Scan for the cell matching the given text and deliver its (X, Y) coordinate at center. 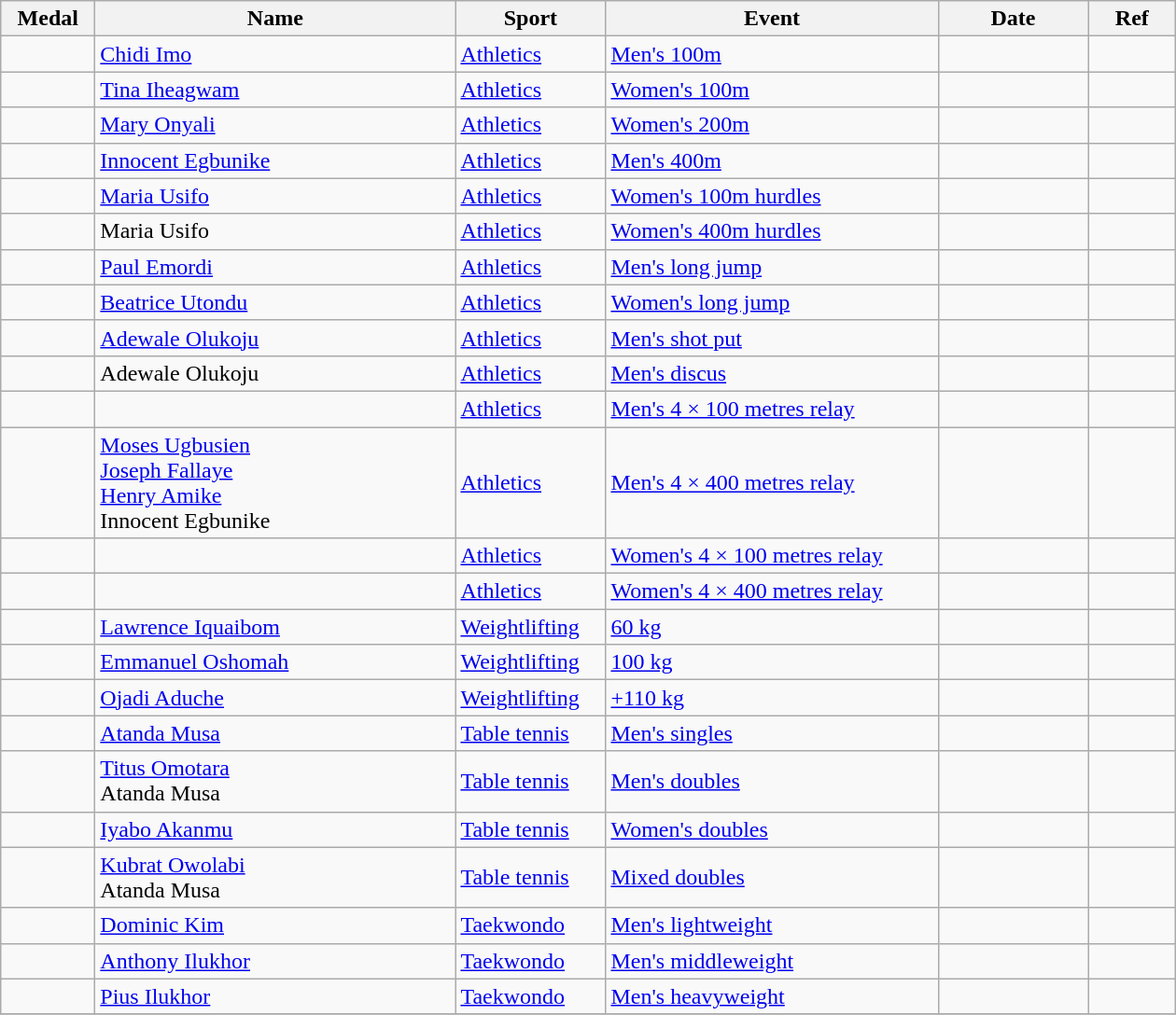
Iyabo Akanmu (275, 829)
Anthony Ilukhor (275, 961)
Beatrice Utondu (275, 302)
Paul Emordi (275, 267)
Women's 4 × 400 metres relay (772, 591)
Men's 100m (772, 54)
Women's 100m (772, 90)
Mary Onyali (275, 125)
Men's discus (772, 373)
Sport (530, 19)
Ref (1132, 19)
Men's 4 × 400 metres relay (772, 483)
Titus OmotaraAtanda Musa (275, 782)
Date (1014, 19)
Women's 200m (772, 125)
Men's lightweight (772, 925)
Men's singles (772, 733)
Lawrence Iquaibom (275, 627)
Medal (49, 19)
Men's middleweight (772, 961)
Atanda Musa (275, 733)
Pius Ilukhor (275, 996)
Women's 4 × 100 metres relay (772, 556)
+110 kg (772, 698)
Ojadi Aduche (275, 698)
Women's long jump (772, 302)
Men's 400m (772, 160)
Chidi Imo (275, 54)
Name (275, 19)
Innocent Egbunike (275, 160)
Mixed doubles (772, 877)
Women's doubles (772, 829)
Men's 4 × 100 metres relay (772, 409)
Men's shot put (772, 338)
Men's heavyweight (772, 996)
Event (772, 19)
Men's doubles (772, 782)
Women's 100m hurdles (772, 196)
100 kg (772, 662)
Women's 400m hurdles (772, 231)
Tina Iheagwam (275, 90)
Dominic Kim (275, 925)
60 kg (772, 627)
Emmanuel Oshomah (275, 662)
Kubrat OwolabiAtanda Musa (275, 877)
Men's long jump (772, 267)
Moses UgbusienJoseph FallayeHenry AmikeInnocent Egbunike (275, 483)
